Detect which cell encompasses the target text, then output its [X, Y] center coordinate. 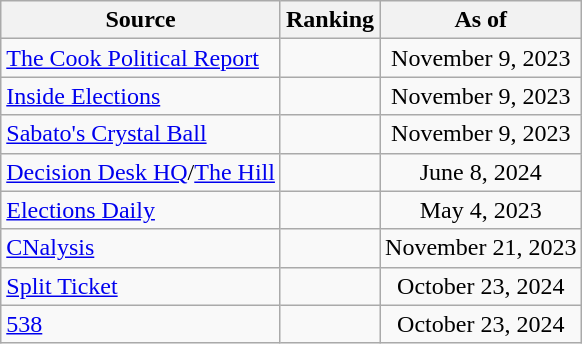
The Cook Political Report [141, 58]
Sabato's Crystal Ball [141, 134]
Inside Elections [141, 96]
Elections Daily [141, 210]
June 8, 2024 [481, 172]
Decision Desk HQ/The Hill [141, 172]
Split Ticket [141, 286]
CNalysis [141, 248]
November 21, 2023 [481, 248]
May 4, 2023 [481, 210]
As of [481, 20]
Ranking [330, 20]
538 [141, 324]
Source [141, 20]
